Determine the [x, y] coordinate at the center of the cell enclosing the given text.  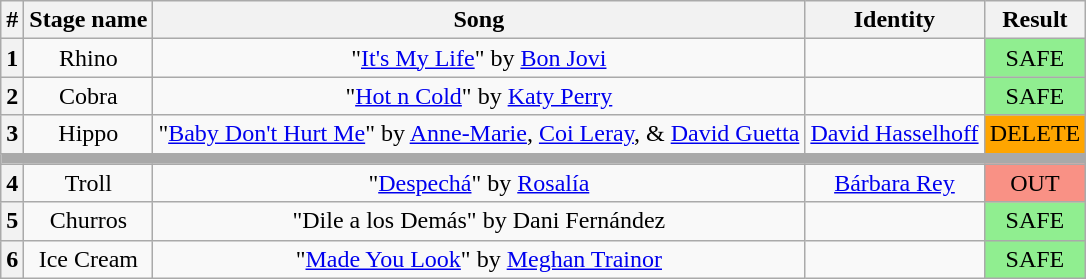
Troll [88, 183]
4 [12, 183]
"It's My Life" by Bon Jovi [479, 58]
3 [12, 134]
Song [479, 20]
5 [12, 221]
Cobra [88, 96]
Rhino [88, 58]
"Baby Don't Hurt Me" by Anne-Marie, Coi Leray, & David Guetta [479, 134]
"Dile a los Demás" by Dani Fernández [479, 221]
2 [12, 96]
"Made You Look" by Meghan Trainor [479, 259]
1 [12, 58]
Bárbara Rey [894, 183]
DELETE [1035, 134]
Result [1035, 20]
OUT [1035, 183]
6 [12, 259]
Churros [88, 221]
"Hot n Cold" by Katy Perry [479, 96]
Identity [894, 20]
David Hasselhoff [894, 134]
# [12, 20]
Stage name [88, 20]
"Despechá" by Rosalía [479, 183]
Hippo [88, 134]
Ice Cream [88, 259]
